From the cell containing the given text, extract its center point as (X, Y) coordinate. 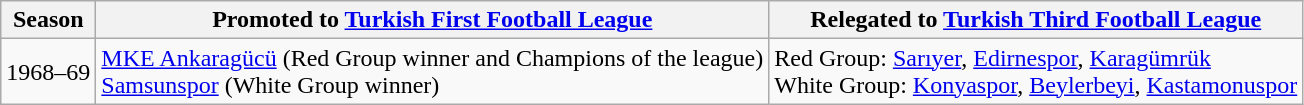
Relegated to Turkish Third Football League (1036, 20)
Promoted to Turkish First Football League (432, 20)
MKE Ankaragücü (Red Group winner and Champions of the league)Samsunspor (White Group winner) (432, 72)
Season (48, 20)
Red Group: Sarıyer, Edirnespor, KaragümrükWhite Group: Konyaspor, Beylerbeyi, Kastamonuspor (1036, 72)
1968–69 (48, 72)
